From the cell containing the given text, extract its center point as (X, Y) coordinate. 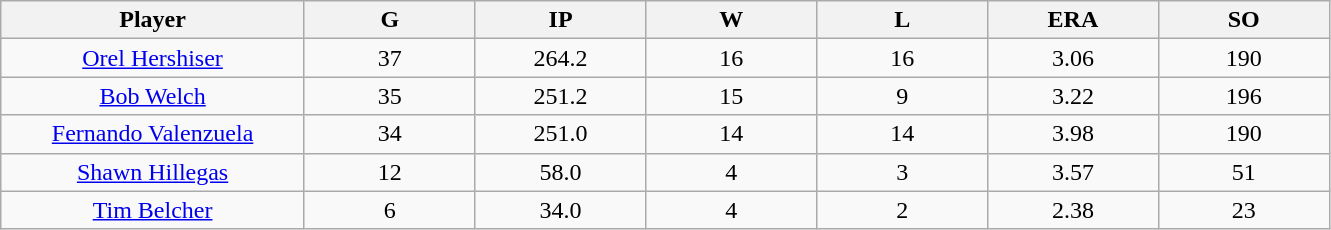
12 (390, 172)
37 (390, 58)
196 (1244, 96)
Fernando Valenzuela (153, 134)
34.0 (560, 210)
3 (902, 172)
W (732, 20)
2 (902, 210)
Shawn Hillegas (153, 172)
35 (390, 96)
51 (1244, 172)
34 (390, 134)
Tim Belcher (153, 210)
3.98 (1074, 134)
Orel Hershiser (153, 58)
3.57 (1074, 172)
IP (560, 20)
15 (732, 96)
3.22 (1074, 96)
251.0 (560, 134)
Player (153, 20)
264.2 (560, 58)
3.06 (1074, 58)
L (902, 20)
23 (1244, 210)
2.38 (1074, 210)
SO (1244, 20)
6 (390, 210)
9 (902, 96)
251.2 (560, 96)
ERA (1074, 20)
Bob Welch (153, 96)
G (390, 20)
58.0 (560, 172)
